Extract the (X, Y) coordinate from the center of the cell holding the provided text.  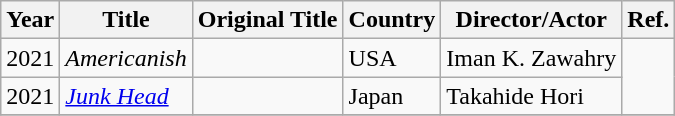
Junk Head (126, 96)
Original Title (268, 20)
Title (126, 20)
Year (30, 20)
Americanish (126, 58)
Japan (392, 96)
Country (392, 20)
USA (392, 58)
Iman K. Zawahry (532, 58)
Director/Actor (532, 20)
Ref. (648, 20)
Takahide Hori (532, 96)
